Find where the given text appears and provide that cell's center as [x, y] coordinate. 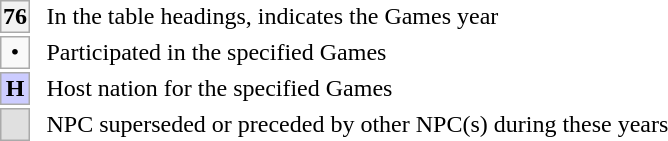
• [15, 52]
H [15, 88]
76 [15, 16]
